Provide the (x, y) coordinate of the cell's center where the given text is located.  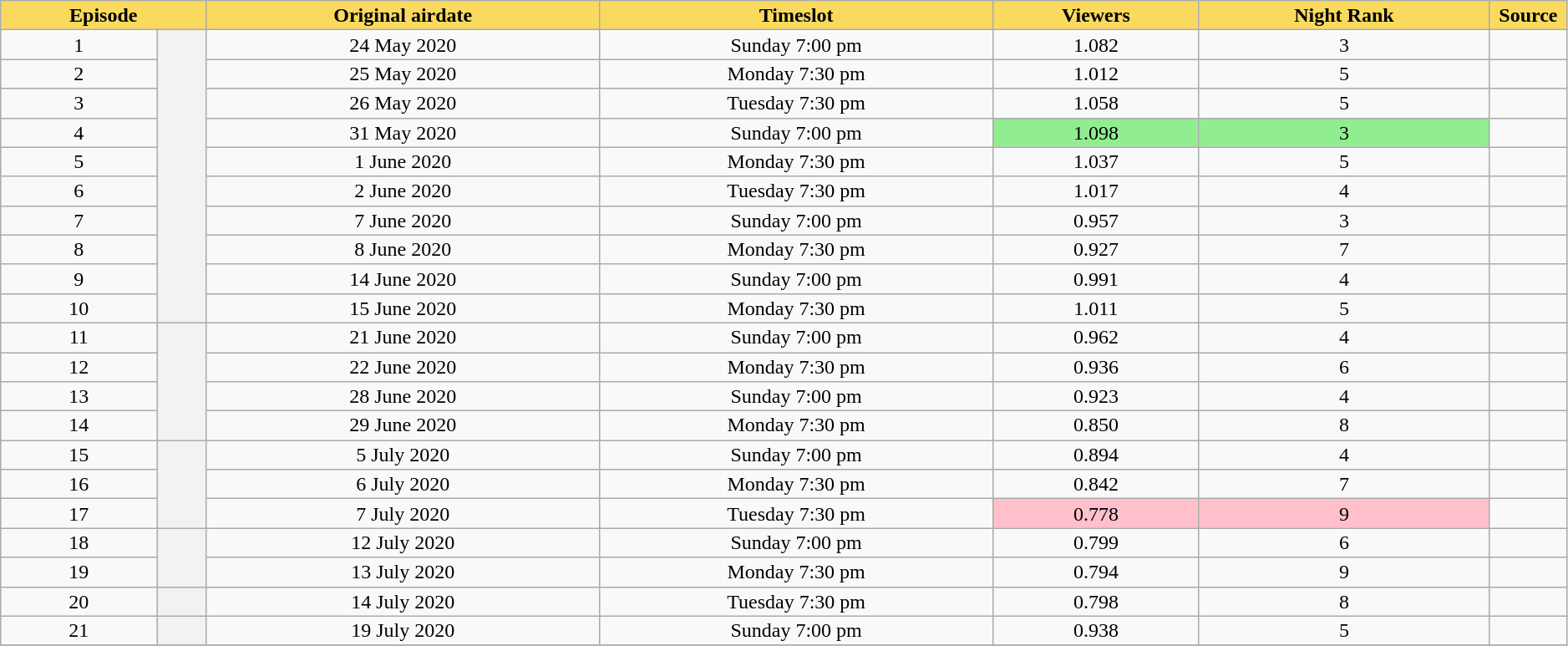
5 July 2020 (403, 455)
1 (79, 45)
12 July 2020 (403, 543)
15 (79, 455)
1.037 (1096, 162)
26 May 2020 (403, 104)
1 June 2020 (403, 162)
0.936 (1096, 368)
Episode (104, 15)
1.012 (1096, 74)
17 (79, 513)
10 (79, 308)
8 June 2020 (403, 249)
29 June 2020 (403, 426)
Timeslot (797, 15)
1.017 (1096, 191)
7 June 2020 (403, 221)
1.082 (1096, 45)
25 May 2020 (403, 74)
Viewers (1096, 15)
0.799 (1096, 543)
14 (79, 426)
0.794 (1096, 572)
7 July 2020 (403, 513)
0.957 (1096, 221)
0.927 (1096, 249)
0.842 (1096, 485)
1.098 (1096, 132)
0.778 (1096, 513)
13 July 2020 (403, 572)
31 May 2020 (403, 132)
21 June 2020 (403, 338)
21 (79, 630)
0.962 (1096, 338)
1.058 (1096, 104)
0.894 (1096, 455)
13 (79, 396)
28 June 2020 (403, 396)
2 (79, 74)
Original airdate (403, 15)
12 (79, 368)
19 July 2020 (403, 630)
15 June 2020 (403, 308)
14 July 2020 (403, 602)
2 June 2020 (403, 191)
24 May 2020 (403, 45)
22 June 2020 (403, 368)
6 July 2020 (403, 485)
18 (79, 543)
Source (1529, 15)
Night Rank (1343, 15)
0.798 (1096, 602)
1.011 (1096, 308)
11 (79, 338)
0.923 (1096, 396)
0.938 (1096, 630)
16 (79, 485)
20 (79, 602)
0.850 (1096, 426)
0.991 (1096, 279)
14 June 2020 (403, 279)
19 (79, 572)
